Pinpoint the cell where the given text exists, returning its (X, Y) midpoint coordinate. 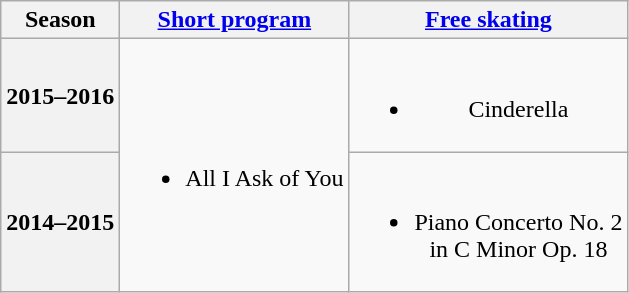
2015–2016 (60, 96)
Short program (234, 20)
All I Ask of You (234, 166)
Piano Concerto No. 2 in C Minor Op. 18 (488, 222)
2014–2015 (60, 222)
Season (60, 20)
Free skating (488, 20)
Cinderella (488, 96)
